Return the (x, y) coordinate for the center point of the cell that contains the specified text.  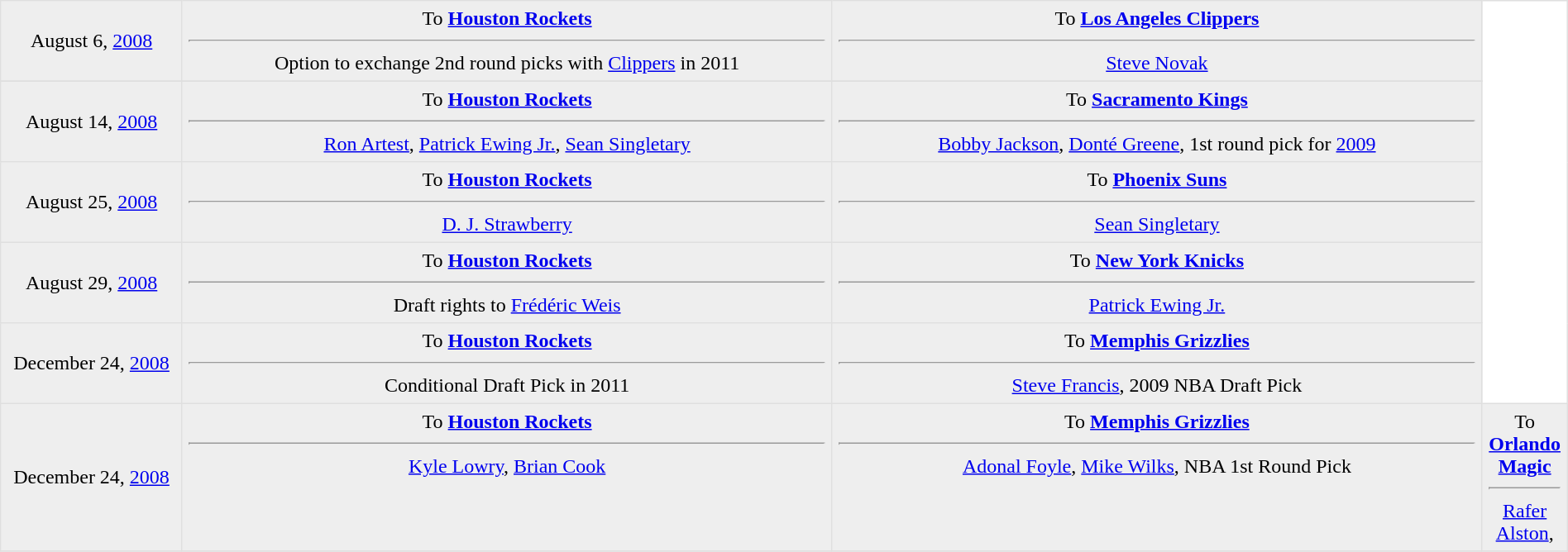
To Orlando MagicRafer Alston, (1525, 477)
To Memphis GrizzliesSteve Francis, 2009 NBA Draft Pick (1157, 364)
August 6, 2008 (92, 41)
To Los Angeles ClippersSteve Novak (1157, 41)
To Memphis GrizzliesAdonal Foyle, Mike Wilks, NBA 1st Round Pick (1157, 477)
August 25, 2008 (92, 202)
To Houston RocketsKyle Lowry, Brian Cook (506, 477)
To Houston RocketsOption to exchange 2nd round picks with Clippers in 2011 (506, 41)
August 29, 2008 (92, 283)
To Sacramento KingsBobby Jackson, Donté Greene, 1st round pick for 2009 (1157, 121)
To Houston RocketsConditional Draft Pick in 2011 (506, 364)
To Houston RocketsRon Artest, Patrick Ewing Jr., Sean Singletary (506, 121)
August 14, 2008 (92, 121)
To Phoenix SunsSean Singletary (1157, 202)
To Houston RocketsDraft rights to Frédéric Weis (506, 283)
To New York KnicksPatrick Ewing Jr. (1157, 283)
To Houston RocketsD. J. Strawberry (506, 202)
